Identify which cell holds the provided text, then report its [X, Y] central coordinate. 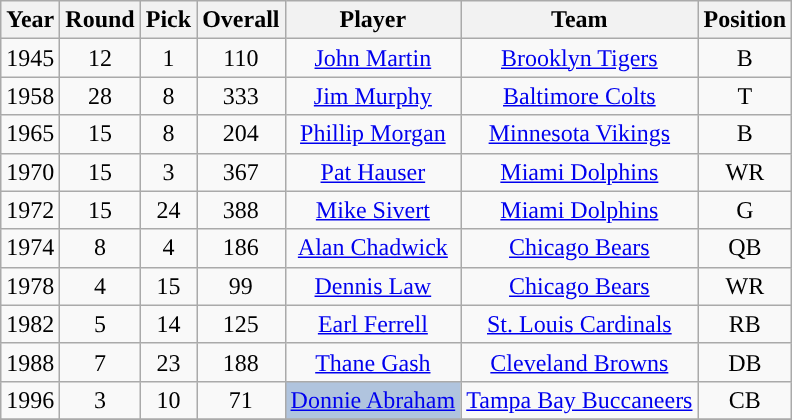
Position [745, 20]
Baltimore Colts [580, 96]
5 [100, 324]
71 [241, 400]
333 [241, 96]
1945 [30, 58]
1 [168, 58]
1970 [30, 172]
388 [241, 210]
23 [168, 362]
24 [168, 210]
Donnie Abraham [373, 400]
Round [100, 20]
186 [241, 248]
188 [241, 362]
Minnesota Vikings [580, 134]
Cleveland Browns [580, 362]
CB [745, 400]
Team [580, 20]
Brooklyn Tigers [580, 58]
Phillip Morgan [373, 134]
Player [373, 20]
Year [30, 20]
14 [168, 324]
1974 [30, 248]
Alan Chadwick [373, 248]
Overall [241, 20]
28 [100, 96]
10 [168, 400]
G [745, 210]
RB [745, 324]
1996 [30, 400]
99 [241, 286]
Earl Ferrell [373, 324]
1965 [30, 134]
Mike Sivert [373, 210]
DB [745, 362]
Dennis Law [373, 286]
1982 [30, 324]
Jim Murphy [373, 96]
Tampa Bay Buccaneers [580, 400]
125 [241, 324]
Thane Gash [373, 362]
1988 [30, 362]
110 [241, 58]
T [745, 96]
Pat Hauser [373, 172]
1958 [30, 96]
204 [241, 134]
QB [745, 248]
Pick [168, 20]
St. Louis Cardinals [580, 324]
1972 [30, 210]
7 [100, 362]
367 [241, 172]
John Martin [373, 58]
12 [100, 58]
1978 [30, 286]
